Detect which cell encompasses the target text, then output its [x, y] center coordinate. 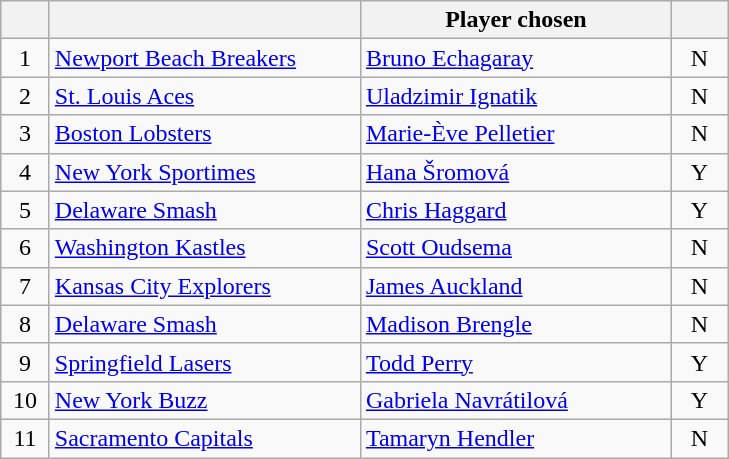
Tamaryn Hendler [516, 438]
3 [26, 134]
8 [26, 324]
Todd Perry [516, 362]
5 [26, 210]
Boston Lobsters [204, 134]
Player chosen [516, 20]
Newport Beach Breakers [204, 58]
Gabriela Navrátilová [516, 400]
6 [26, 248]
St. Louis Aces [204, 96]
2 [26, 96]
Scott Oudsema [516, 248]
Chris Haggard [516, 210]
Marie-Ève Pelletier [516, 134]
James Auckland [516, 286]
Madison Brengle [516, 324]
Bruno Echagaray [516, 58]
Uladzimir Ignatik [516, 96]
New York Buzz [204, 400]
4 [26, 172]
9 [26, 362]
New York Sportimes [204, 172]
7 [26, 286]
Sacramento Capitals [204, 438]
Washington Kastles [204, 248]
10 [26, 400]
Springfield Lasers [204, 362]
Hana Šromová [516, 172]
11 [26, 438]
1 [26, 58]
Kansas City Explorers [204, 286]
